Capture the cell that displays the provided text and extract its (x, y) central coordinate. 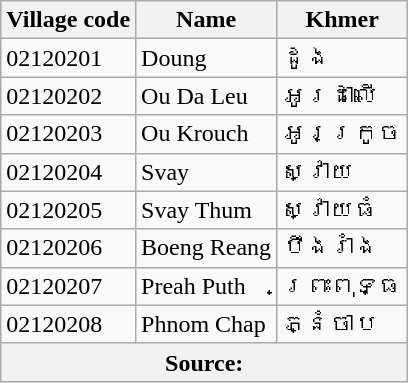
Svay Thum (206, 210)
02120202 (68, 96)
02120208 (68, 324)
Village code (68, 20)
02120204 (68, 172)
Ou Krouch (206, 134)
Doung (206, 58)
អូរក្រូច (342, 134)
Phnom Chap (206, 324)
Ou Da Leu (206, 96)
ស្វាយធំ (342, 210)
ភ្នំចាប (342, 324)
02120206 (68, 248)
Source: (204, 362)
ដូង (342, 58)
Khmer (342, 20)
Preah Puth (206, 286)
Name (206, 20)
02120203 (68, 134)
Boeng Reang (206, 248)
អូរដាលើ (342, 96)
បឹងរាំង (342, 248)
ស្វាយ (342, 172)
Svay (206, 172)
02120207 (68, 286)
02120201 (68, 58)
ព្រះពុទ្ធ (342, 286)
02120205 (68, 210)
